Search for the cell housing the specified text and yield its [x, y] center coordinate. 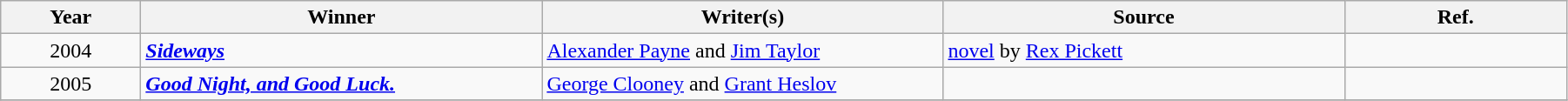
Ref. [1455, 17]
Writer(s) [743, 17]
George Clooney and Grant Heslov [743, 84]
2004 [71, 50]
Sideways [341, 50]
Winner [341, 17]
Good Night, and Good Luck. [341, 84]
2005 [71, 84]
Source [1143, 17]
novel by Rex Pickett [1143, 50]
Alexander Payne and Jim Taylor [743, 50]
Year [71, 17]
